Detect which cell encompasses the target text, then output its [X, Y] center coordinate. 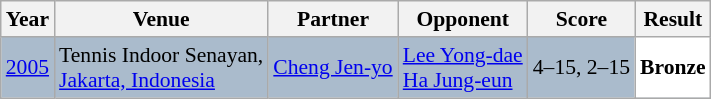
Year [28, 19]
Tennis Indoor Senayan,Jakarta, Indonesia [161, 68]
Lee Yong-dae Ha Jung-eun [463, 68]
Venue [161, 19]
Result [673, 19]
Score [582, 19]
4–15, 2–15 [582, 68]
Cheng Jen-yo [332, 68]
Partner [332, 19]
2005 [28, 68]
Opponent [463, 19]
Bronze [673, 68]
